Capture the cell that displays the provided text and extract its (x, y) central coordinate. 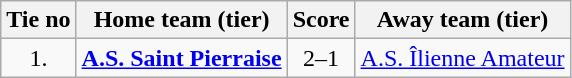
Away team (tier) (462, 20)
Home team (tier) (182, 20)
2–1 (321, 58)
1. (38, 58)
A.S. Îlienne Amateur (462, 58)
Score (321, 20)
Tie no (38, 20)
A.S. Saint Pierraise (182, 58)
